Search for the cell housing the specified text and yield its [X, Y] center coordinate. 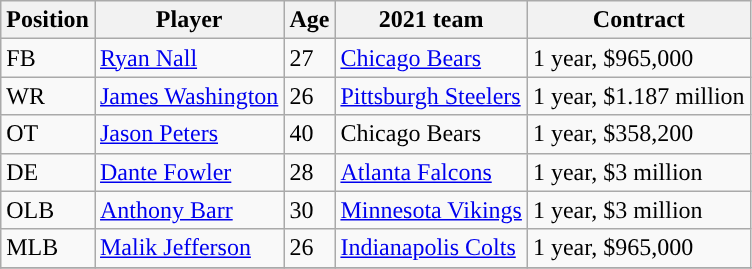
Player [188, 20]
Minnesota Vikings [432, 210]
Atlanta Falcons [432, 172]
Jason Peters [188, 134]
DE [48, 172]
Contract [638, 20]
Indianapolis Colts [432, 248]
Malik Jefferson [188, 248]
28 [310, 172]
40 [310, 134]
Anthony Barr [188, 210]
1 year, $358,200 [638, 134]
Ryan Nall [188, 58]
2021 team [432, 20]
30 [310, 210]
James Washington [188, 96]
FB [48, 58]
Pittsburgh Steelers [432, 96]
Age [310, 20]
Position [48, 20]
1 year, $1.187 million [638, 96]
MLB [48, 248]
Dante Fowler [188, 172]
OT [48, 134]
WR [48, 96]
OLB [48, 210]
27 [310, 58]
